Determine the (X, Y) coordinate at the center of the cell enclosing the given text.  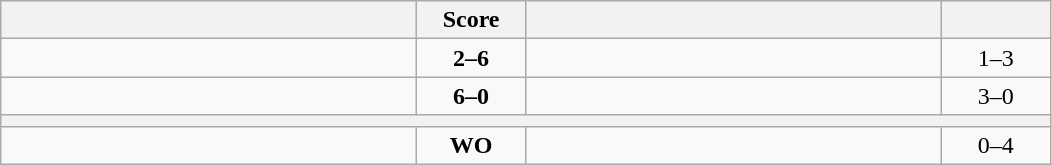
1–3 (996, 58)
3–0 (996, 96)
0–4 (996, 145)
Score (472, 20)
2–6 (472, 58)
6–0 (472, 96)
WO (472, 145)
